From the cell containing the given text, extract its center point as [x, y] coordinate. 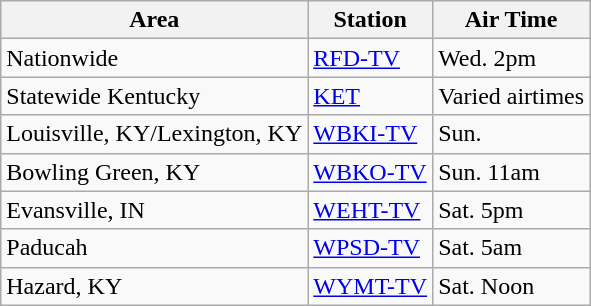
RFD-TV [370, 58]
Louisville, KY/Lexington, KY [154, 134]
Sun. 11am [512, 172]
Sat. Noon [512, 286]
WPSD-TV [370, 248]
Station [370, 20]
Bowling Green, KY [154, 172]
Sat. 5pm [512, 210]
Wed. 2pm [512, 58]
WEHT-TV [370, 210]
KET [370, 96]
Evansville, IN [154, 210]
Paducah [154, 248]
WBKI-TV [370, 134]
Statewide Kentucky [154, 96]
Varied airtimes [512, 96]
Hazard, KY [154, 286]
Air Time [512, 20]
Nationwide [154, 58]
Sat. 5am [512, 248]
WYMT-TV [370, 286]
Sun. [512, 134]
Area [154, 20]
WBKO-TV [370, 172]
